Return the [X, Y] coordinate for the center point of the cell that contains the specified text.  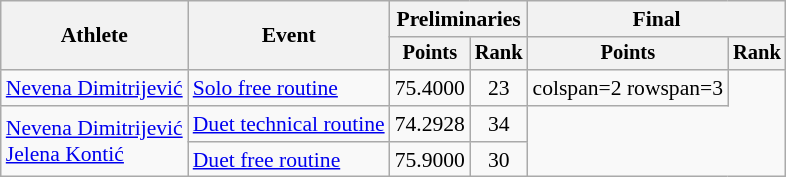
Event [289, 36]
74.2928 [430, 124]
Nevena DimitrijevićJelena Kontić [94, 142]
Final [657, 19]
34 [499, 124]
Solo free routine [289, 88]
Athlete [94, 36]
75.4000 [430, 88]
Preliminaries [459, 19]
23 [499, 88]
Nevena Dimitrijević [94, 88]
colspan=2 rowspan=3 [628, 88]
Duet technical routine [289, 124]
